Return (X, Y) of the center of cell containing provided text 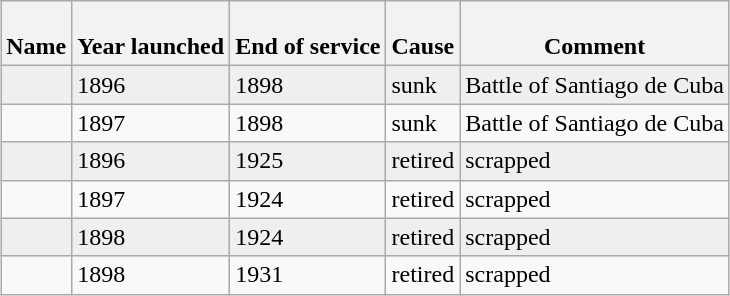
Comment (595, 34)
1931 (308, 275)
End of service (308, 34)
Year launched (151, 34)
1925 (308, 161)
Cause (423, 34)
Name (36, 34)
